Capture the cell that displays the provided text and extract its [x, y] central coordinate. 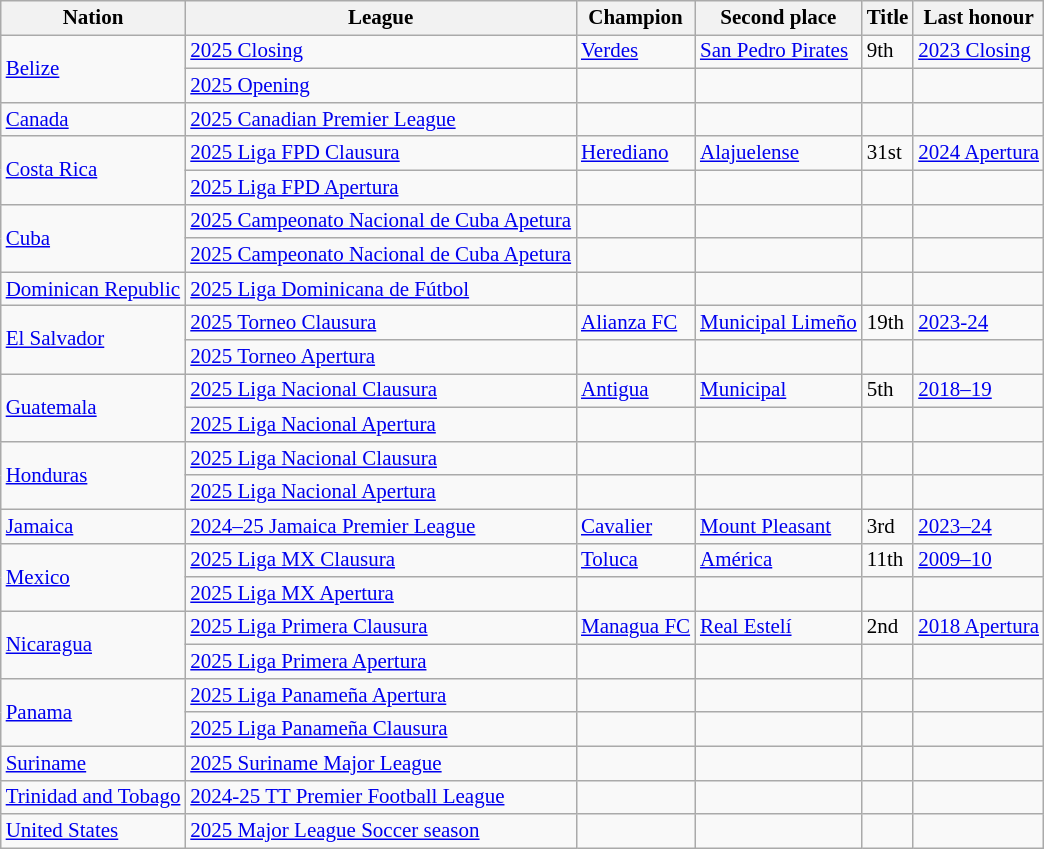
Suriname [94, 763]
Cavalier [636, 526]
2024 Apertura [978, 153]
5th [888, 391]
2025 Opening [380, 86]
Cuba [94, 238]
2nd [888, 628]
Canada [94, 119]
2025 Liga Primera Clausura [380, 628]
Mexico [94, 577]
Belize [94, 69]
Herediano [636, 153]
2025 Torneo Apertura [380, 357]
2018 Apertura [978, 628]
Alajuelense [778, 153]
Jamaica [94, 526]
Municipal [778, 391]
2024-25 TT Premier Football League [380, 797]
3rd [888, 526]
Municipal Limeño [778, 323]
2025 Torneo Clausura [380, 323]
2023-24 [978, 323]
2025 Liga MX Apertura [380, 594]
América [778, 560]
2009–10 [978, 560]
2025 Liga Primera Apertura [380, 662]
Toluca [636, 560]
Nation [94, 18]
San Pedro Pirates [778, 52]
2025 Liga FPD Clausura [380, 153]
Nicaragua [94, 645]
2025 Liga MX Clausura [380, 560]
2025 Liga Panameña Apertura [380, 696]
Trinidad and Tobago [94, 797]
2024–25 Jamaica Premier League [380, 526]
Honduras [94, 475]
Antigua [636, 391]
Costa Rica [94, 170]
Guatemala [94, 408]
El Salvador [94, 340]
2025 Liga FPD Apertura [380, 187]
Second place [778, 18]
United States [94, 831]
Title [888, 18]
League [380, 18]
Alianza FC [636, 323]
2025 Liga Panameña Clausura [380, 729]
2025 Suriname Major League [380, 763]
Panama [94, 713]
2023–24 [978, 526]
Mount Pleasant [778, 526]
2025 Canadian Premier League [380, 119]
2025 Liga Dominicana de Fútbol [380, 289]
2025 Closing [380, 52]
Dominican Republic [94, 289]
9th [888, 52]
2025 Major League Soccer season [380, 831]
Real Estelí [778, 628]
Managua FC [636, 628]
Verdes [636, 52]
Champion [636, 18]
19th [888, 323]
2023 Closing [978, 52]
Last honour [978, 18]
11th [888, 560]
2018–19 [978, 391]
31st [888, 153]
